Find where the given text appears and provide that cell's center as (x, y) coordinate. 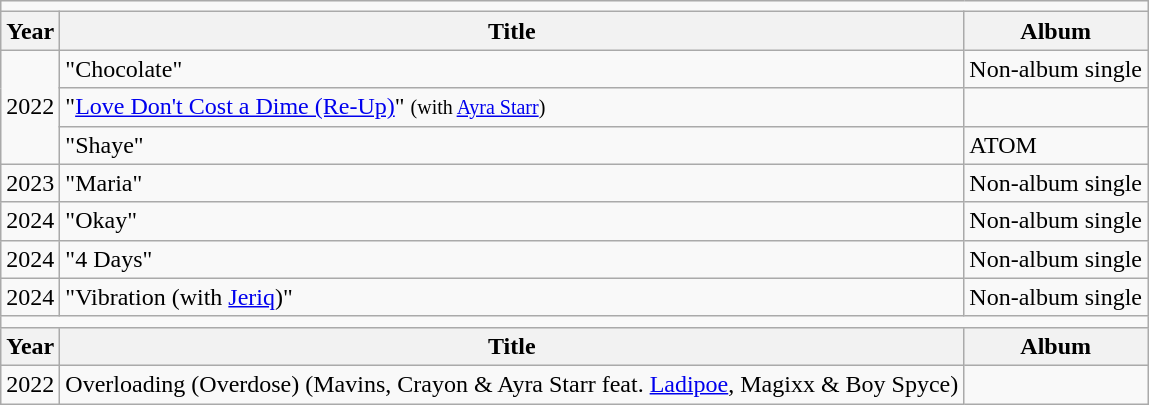
"Chocolate" (512, 69)
"4 Days" (512, 259)
2023 (30, 183)
"Okay" (512, 221)
"Love Don't Cost a Dime (Re-Up)" (with Ayra Starr) (512, 107)
"Maria" (512, 183)
ATOM (1056, 145)
"Shaye" (512, 145)
Overloading (Overdose) (Mavins, Crayon & Ayra Starr feat. Ladipoe, Magixx & Boy Spyce) (512, 384)
"Vibration (with Jeriq)" (512, 297)
